From the cell containing the given text, extract its center point as (x, y) coordinate. 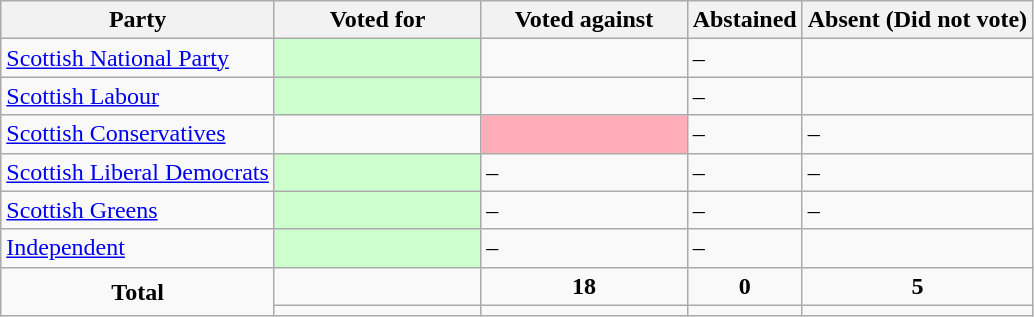
Scottish Labour (138, 96)
Voted for (377, 20)
Absent (Did not vote) (917, 20)
Independent (138, 248)
Scottish Greens (138, 210)
18 (584, 286)
Voted against (584, 20)
Abstained (744, 20)
Total (138, 292)
Scottish National Party (138, 58)
5 (917, 286)
0 (744, 286)
Scottish Conservatives (138, 134)
Scottish Liberal Democrats (138, 172)
Party (138, 20)
